Locate the cell with the specified text and output its (x, y) center coordinate. 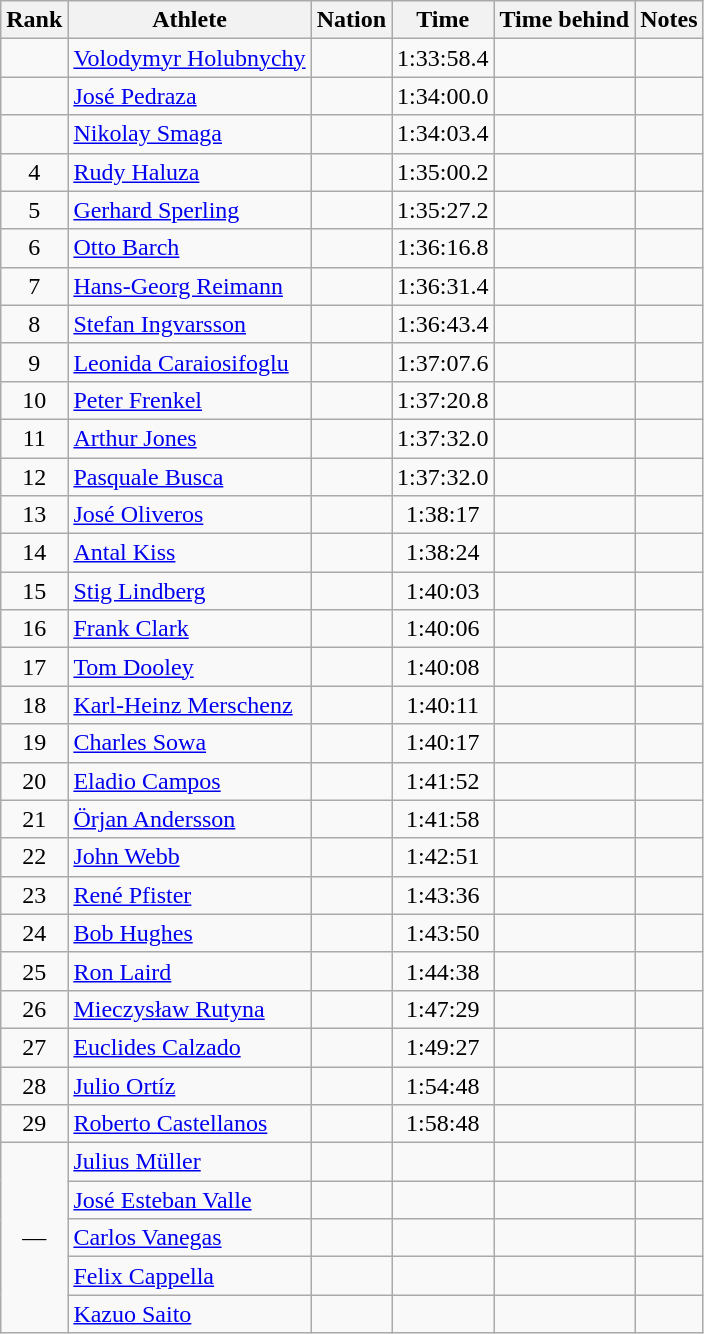
Charles Sowa (190, 743)
24 (34, 933)
1:36:16.8 (443, 248)
Julio Ortíz (190, 1085)
1:40:06 (443, 629)
1:40:17 (443, 743)
1:58:48 (443, 1124)
20 (34, 781)
16 (34, 629)
Antal Kiss (190, 553)
11 (34, 438)
1:40:11 (443, 705)
Felix Cappella (190, 1276)
Rank (34, 20)
Leonida Caraiosifoglu (190, 362)
Pasquale Busca (190, 477)
12 (34, 477)
Ron Laird (190, 971)
Volodymyr Holubnychy (190, 58)
Mieczysław Rutyna (190, 1009)
17 (34, 667)
19 (34, 743)
1:37:07.6 (443, 362)
6 (34, 248)
1:35:27.2 (443, 210)
Frank Clark (190, 629)
1:33:58.4 (443, 58)
Bob Hughes (190, 933)
1:47:29 (443, 1009)
15 (34, 591)
Hans-Georg Reimann (190, 286)
1:49:27 (443, 1047)
Stefan Ingvarsson (190, 324)
Otto Barch (190, 248)
José Pedraza (190, 96)
Rudy Haluza (190, 172)
21 (34, 819)
1:41:52 (443, 781)
José Oliveros (190, 515)
4 (34, 172)
5 (34, 210)
26 (34, 1009)
7 (34, 286)
José Esteban Valle (190, 1200)
1:40:03 (443, 591)
Time (443, 20)
John Webb (190, 857)
1:38:17 (443, 515)
28 (34, 1085)
25 (34, 971)
Peter Frenkel (190, 400)
Athlete (190, 20)
Karl-Heinz Merschenz (190, 705)
Tom Dooley (190, 667)
22 (34, 857)
1:41:58 (443, 819)
— (34, 1238)
Euclides Calzado (190, 1047)
Kazuo Saito (190, 1314)
Time behind (564, 20)
1:36:43.4 (443, 324)
1:34:03.4 (443, 134)
1:40:08 (443, 667)
Arthur Jones (190, 438)
23 (34, 895)
1:43:50 (443, 933)
13 (34, 515)
René Pfister (190, 895)
Stig Lindberg (190, 591)
Roberto Castellanos (190, 1124)
14 (34, 553)
18 (34, 705)
1:43:36 (443, 895)
1:34:00.0 (443, 96)
1:35:00.2 (443, 172)
Notes (669, 20)
1:38:24 (443, 553)
1:37:20.8 (443, 400)
Örjan Andersson (190, 819)
8 (34, 324)
Gerhard Sperling (190, 210)
29 (34, 1124)
1:44:38 (443, 971)
1:54:48 (443, 1085)
9 (34, 362)
10 (34, 400)
Julius Müller (190, 1162)
Carlos Vanegas (190, 1238)
Nikolay Smaga (190, 134)
Nation (351, 20)
1:42:51 (443, 857)
Eladio Campos (190, 781)
27 (34, 1047)
1:36:31.4 (443, 286)
